From the cell containing the given text, extract its center point as [X, Y] coordinate. 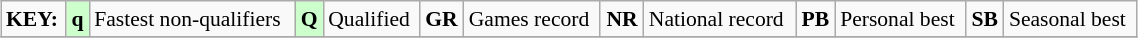
Q [309, 19]
PB [816, 19]
NR [622, 19]
KEY: [34, 19]
q [78, 19]
GR [442, 19]
Seasonal best [1070, 19]
National record [720, 19]
Games record [532, 19]
SB [985, 19]
Qualified [371, 19]
Personal best [900, 19]
Fastest non-qualifiers [192, 19]
